Extract the [x, y] coordinate from the center of the cell holding the provided text.  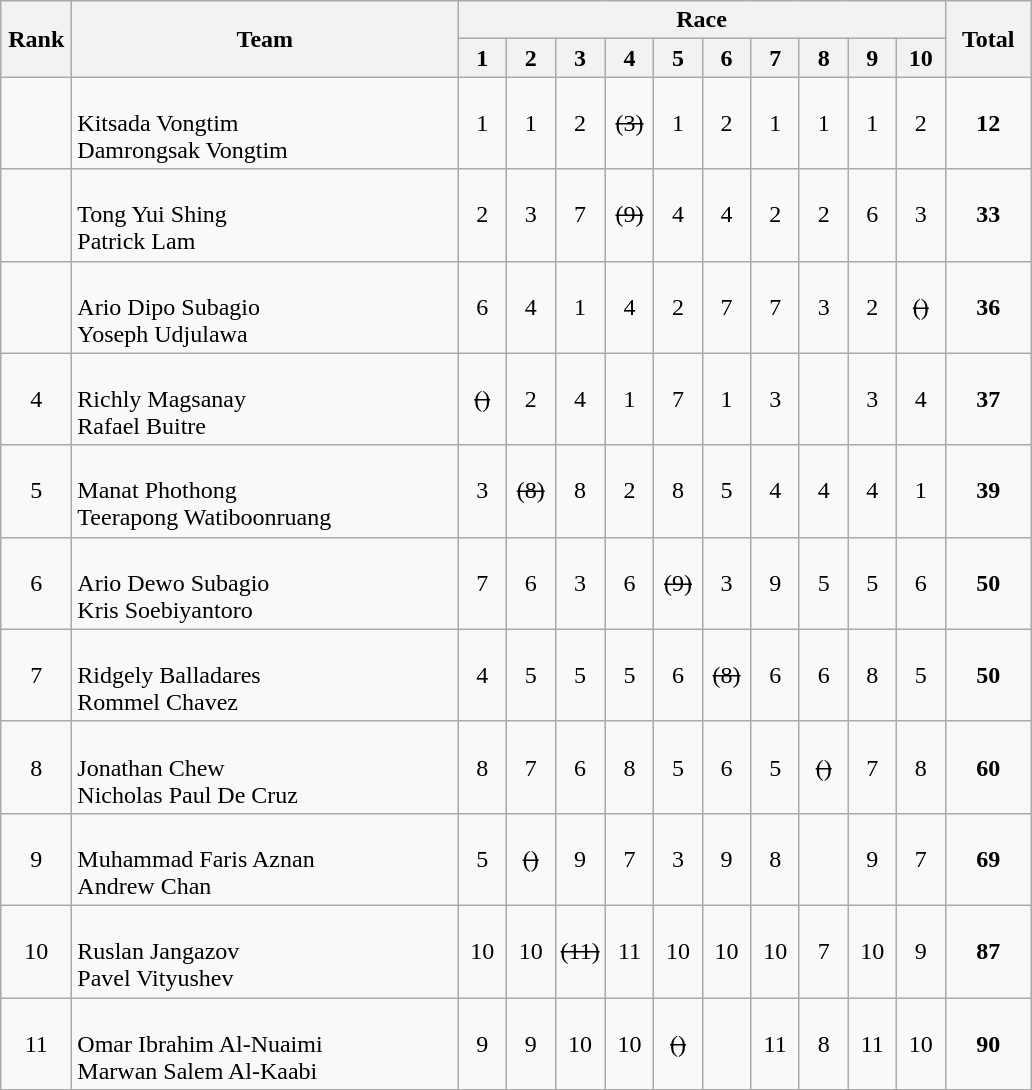
Rank [36, 39]
Manat PhothongTeerapong Watiboonruang [265, 491]
90 [988, 1044]
Total [988, 39]
37 [988, 399]
Tong Yui ShingPatrick Lam [265, 215]
Ario Dewo SubagioKris Soebiyantoro [265, 583]
Race [702, 20]
60 [988, 767]
69 [988, 859]
39 [988, 491]
Jonathan ChewNicholas Paul De Cruz [265, 767]
Ruslan JangazovPavel Vityushev [265, 951]
Omar Ibrahim Al-NuaimiMarwan Salem Al-Kaabi [265, 1044]
12 [988, 123]
Richly MagsanayRafael Buitre [265, 399]
87 [988, 951]
(11) [580, 951]
Kitsada VongtimDamrongsak Vongtim [265, 123]
Team [265, 39]
Muhammad Faris AznanAndrew Chan [265, 859]
(3) [630, 123]
Ridgely BalladaresRommel Chavez [265, 675]
33 [988, 215]
Ario Dipo SubagioYoseph Udjulawa [265, 307]
36 [988, 307]
